Detect which cell encompasses the target text, then output its (x, y) center coordinate. 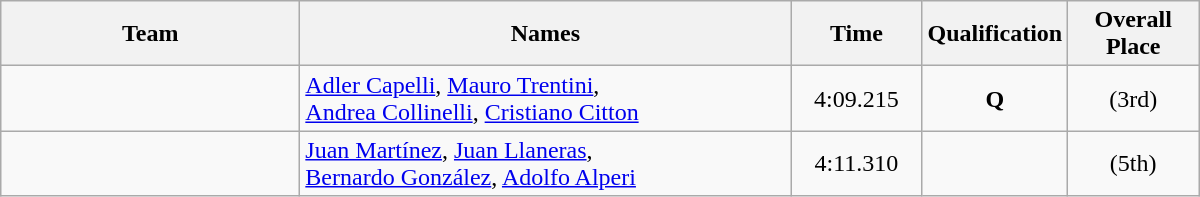
(3rd) (1134, 98)
Juan Martínez, Juan Llaneras,Bernardo González, Adolfo Alperi (546, 164)
Time (856, 34)
Adler Capelli, Mauro Trentini,Andrea Collinelli, Cristiano Citton (546, 98)
Overall Place (1134, 34)
(5th) (1134, 164)
Names (546, 34)
Qualification (995, 34)
4:11.310 (856, 164)
4:09.215 (856, 98)
Team (150, 34)
Q (995, 98)
